From the cell containing the given text, extract its center point as [x, y] coordinate. 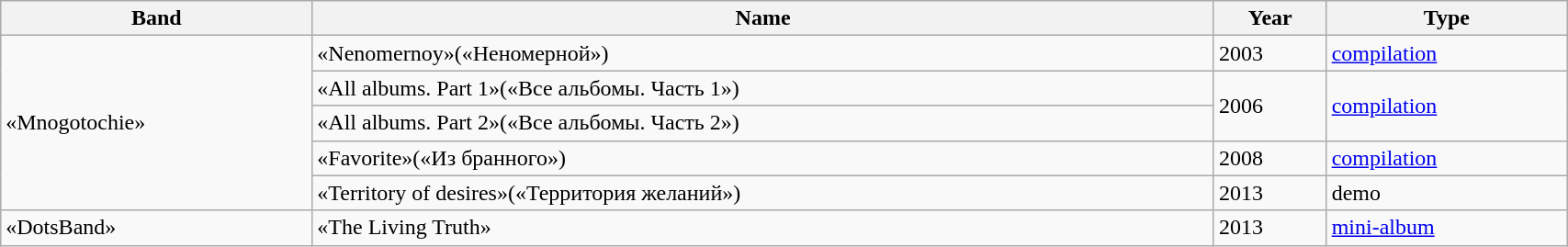
«Mnogotochie» [156, 123]
2006 [1269, 106]
«All albums. Part 1»(«Все альбомы. Часть 1») [763, 88]
Band [156, 18]
demo [1446, 193]
2008 [1269, 158]
«Favorite»(«Из бранного») [763, 158]
mini-album [1446, 228]
«The Living Truth» [763, 228]
«DotsBand» [156, 228]
Year [1269, 18]
Type [1446, 18]
2003 [1269, 53]
«Nenomernoy»(«Неномерной») [763, 53]
«Territory of desires»(«Территория желаний») [763, 193]
«All albums. Part 2»(«Все альбомы. Часть 2») [763, 123]
Name [763, 18]
